Provide the (x, y) coordinate of the cell's center where the given text is located.  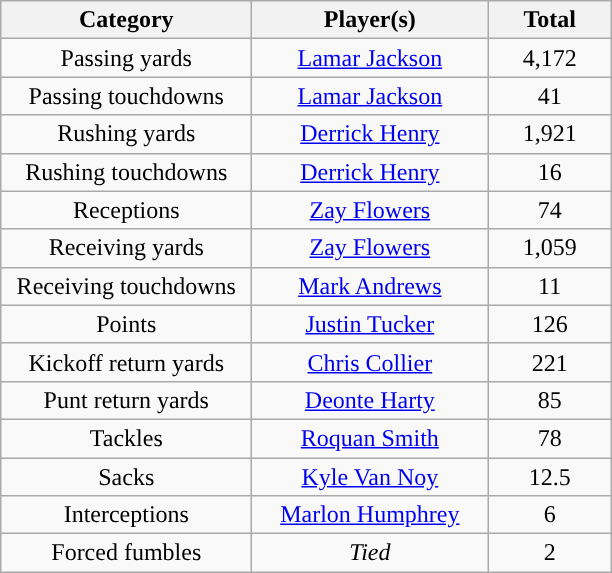
4,172 (550, 58)
1,059 (550, 248)
6 (550, 515)
Rushing touchdowns (126, 172)
16 (550, 172)
Tackles (126, 438)
1,921 (550, 134)
2 (550, 553)
Player(s) (370, 20)
Total (550, 20)
126 (550, 324)
Tied (370, 553)
Forced fumbles (126, 553)
Interceptions (126, 515)
Deonte Harty (370, 400)
41 (550, 96)
Receptions (126, 210)
Marlon Humphrey (370, 515)
Mark Andrews (370, 286)
78 (550, 438)
Category (126, 20)
Kyle Van Noy (370, 477)
Receiving touchdowns (126, 286)
Roquan Smith (370, 438)
Kickoff return yards (126, 362)
Points (126, 324)
12.5 (550, 477)
Receiving yards (126, 248)
Punt return yards (126, 400)
Sacks (126, 477)
221 (550, 362)
Passing yards (126, 58)
Passing touchdowns (126, 96)
85 (550, 400)
11 (550, 286)
Rushing yards (126, 134)
Justin Tucker (370, 324)
Chris Collier (370, 362)
74 (550, 210)
